Determine the [X, Y] coordinate at the center of the cell enclosing the given text.  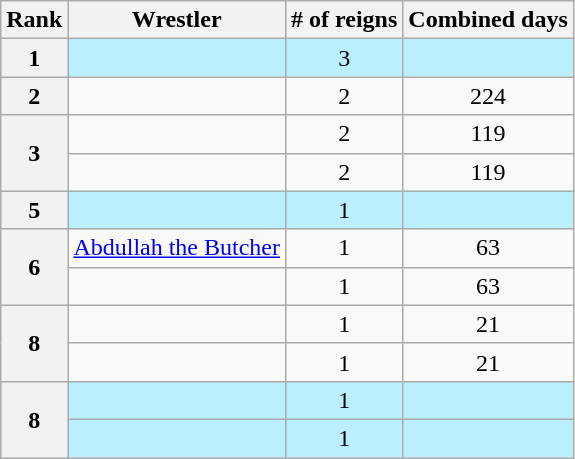
# of reigns [344, 20]
Combined days [488, 20]
Rank [34, 20]
6 [34, 267]
224 [488, 96]
5 [34, 210]
Wrestler [177, 20]
Abdullah the Butcher [177, 248]
